Detect which cell encompasses the target text, then output its [X, Y] center coordinate. 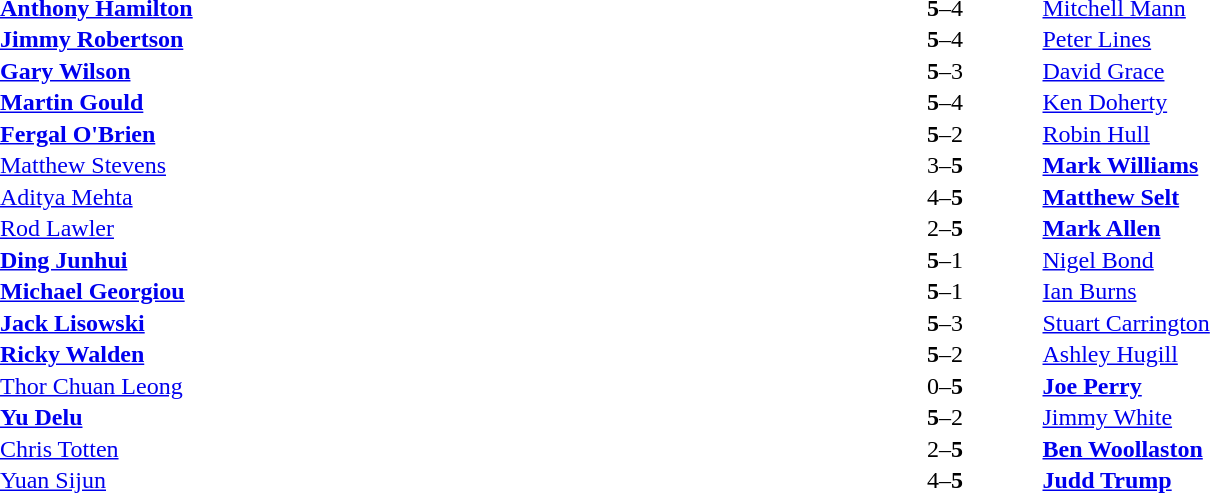
4–5 [944, 197]
3–5 [944, 165]
0–5 [944, 386]
